Output the (x, y) coordinate of the center of the cell containing the given text.  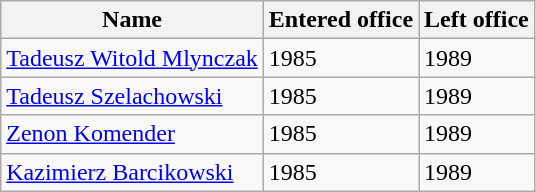
Kazimierz Barcikowski (132, 172)
Zenon Komender (132, 134)
Tadeusz Witold Mlynczak (132, 58)
Left office (477, 20)
Entered office (340, 20)
Tadeusz Szelachowski (132, 96)
Name (132, 20)
